Detect which cell encompasses the target text, then output its [x, y] center coordinate. 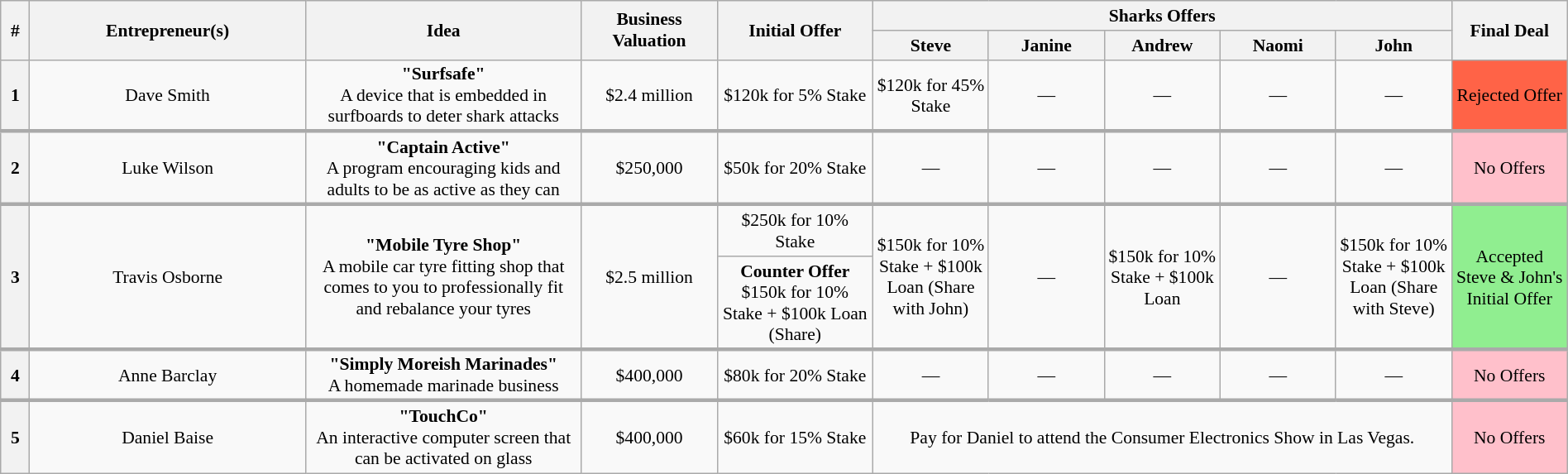
Initial Offer [795, 30]
"Mobile Tyre Shop" A mobile car tyre fitting shop that comes to you to professionally fit and rebalance your tyres [443, 276]
Final Deal [1509, 30]
Daniel Baise [168, 438]
$60k for 15% Stake [795, 438]
"TouchCo" An interactive computer screen that can be activated on glass [443, 438]
"Simply Moreish Marinades" A homemade marinade business [443, 376]
Sharks Offers [1162, 16]
$2.4 million [649, 96]
3 [15, 276]
Travis Osborne [168, 276]
$150k for 10% Stake + $100k Loan (Share with John) [930, 276]
Steve [930, 45]
Accepted Steve & John's Initial Offer [1509, 276]
$120k for 5% Stake [795, 96]
Idea [443, 30]
"Captain Active" A program encouraging kids and adults to be as active as they can [443, 168]
1 [15, 96]
Pay for Daniel to attend the Consumer Electronics Show in Las Vegas. [1162, 438]
$50k for 20% Stake [795, 168]
Andrew [1162, 45]
"Surfsafe" A device that is embedded in surfboards to deter shark attacks [443, 96]
$150k for 10% Stake + $100k Loan [1162, 276]
Entrepreneur(s) [168, 30]
Rejected Offer [1509, 96]
Counter Offer$150k for 10% Stake + $100k Loan (Share) [795, 303]
5 [15, 438]
$250,000 [649, 168]
$80k for 20% Stake [795, 376]
$150k for 10% Stake + $100k Loan (Share with Steve) [1394, 276]
$250k for 10% Stake [795, 230]
Anne Barclay [168, 376]
Dave Smith [168, 96]
# [15, 30]
Luke Wilson [168, 168]
$2.5 million [649, 276]
4 [15, 376]
2 [15, 168]
$120k for 45% Stake [930, 96]
John [1394, 45]
Janine [1046, 45]
Business Valuation [649, 30]
Naomi [1278, 45]
